Extract the [X, Y] coordinate from the center of the cell holding the provided text.  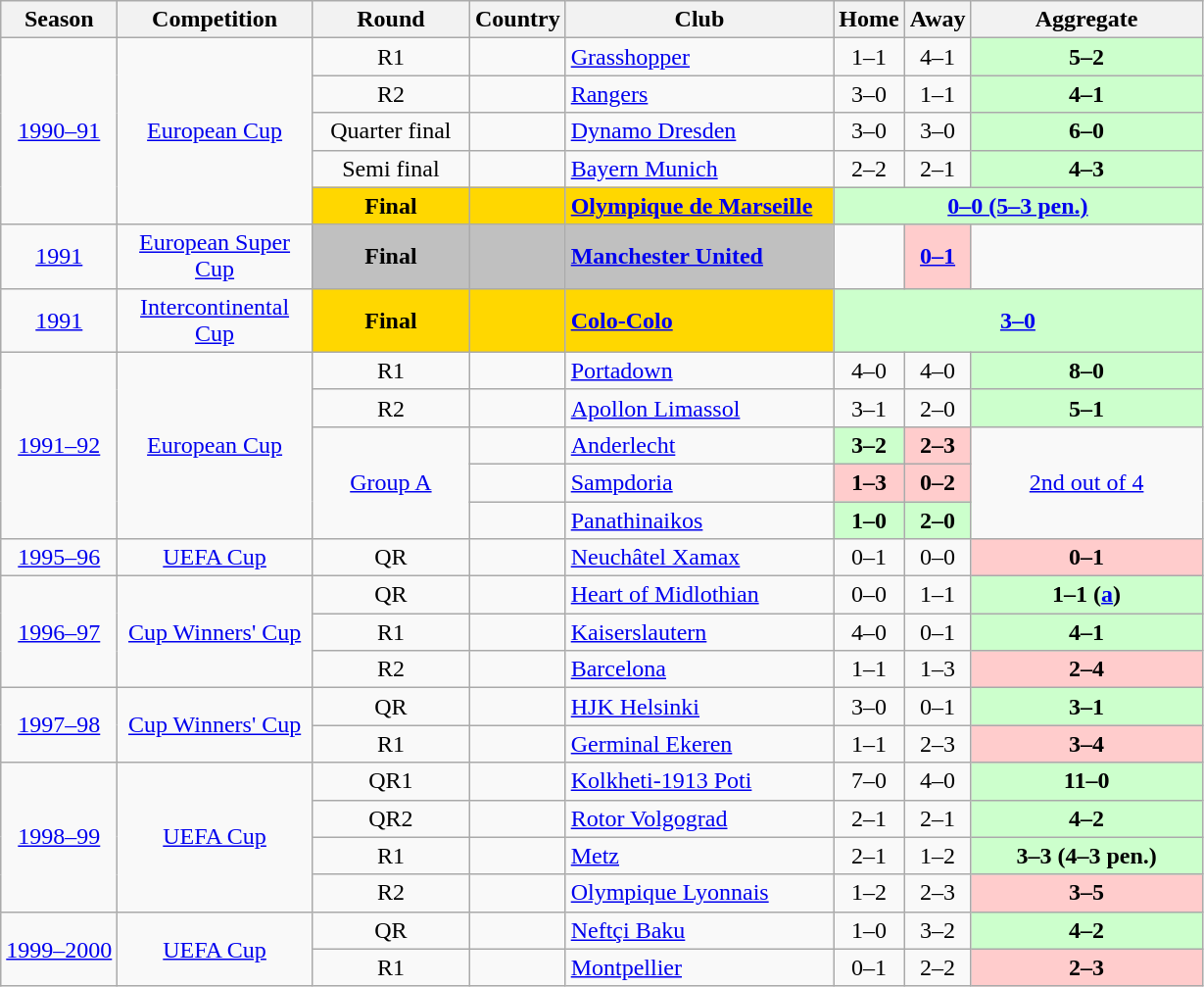
Rotor Volgograd [699, 818]
Semi final [390, 169]
Aggregate [1086, 20]
11–0 [1086, 781]
Heart of Midlothian [699, 595]
5–1 [1086, 408]
Anderlecht [699, 445]
Rangers [699, 94]
Kolkheti-1913 Poti [699, 781]
1996–97 [59, 632]
Competition [216, 20]
1997–98 [59, 725]
HJK Helsinki [699, 707]
Kaiserslautern [699, 632]
Country [517, 20]
Portadown [699, 370]
Neuchâtel Xamax [699, 558]
1991–92 [59, 445]
Club [699, 20]
Season [59, 20]
Quarter final [390, 131]
Olympique Lyonnais [699, 893]
1998–99 [59, 837]
Home [869, 20]
Manchester United [699, 257]
7–0 [869, 781]
Germinal Ekeren [699, 744]
3–3 (4–3 pen.) [1086, 856]
Group A [390, 482]
0–0 (5–3 pen.) [1018, 206]
6–0 [1086, 131]
3–5 [1086, 893]
Panathinaikos [699, 520]
1999–2000 [59, 949]
4–3 [1086, 169]
2nd out of 4 [1086, 482]
Intercontinental Cup [216, 320]
1995–96 [59, 558]
European Super Cup [216, 257]
Barcelona [699, 669]
Montpellier [699, 967]
Round [390, 20]
Colo-Colo [699, 320]
8–0 [1086, 370]
1–1 (a) [1086, 595]
Away [938, 20]
Sampdoria [699, 482]
Bayern Munich [699, 169]
Apollon Limassol [699, 408]
Grasshopper [699, 57]
1990–91 [59, 131]
QR1 [390, 781]
Neftçi Baku [699, 930]
Metz [699, 856]
2–4 [1086, 669]
QR2 [390, 818]
3–4 [1086, 744]
Dynamo Dresden [699, 131]
5–2 [1086, 57]
Olympique de Marseille [699, 206]
0–2 [938, 482]
